From the cell containing the given text, extract its center point as (x, y) coordinate. 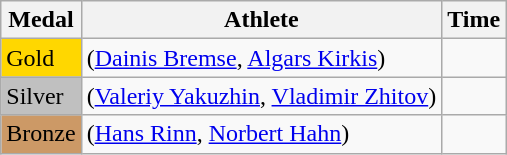
Bronze (41, 134)
Gold (41, 58)
(Hans Rinn, Norbert Hahn) (262, 134)
(Dainis Bremse, Algars Kirkis) (262, 58)
Athlete (262, 20)
Medal (41, 20)
(Valeriy Yakuzhin, Vladimir Zhitov) (262, 96)
Time (474, 20)
Silver (41, 96)
